Pinpoint the cell where the given text exists, returning its [x, y] midpoint coordinate. 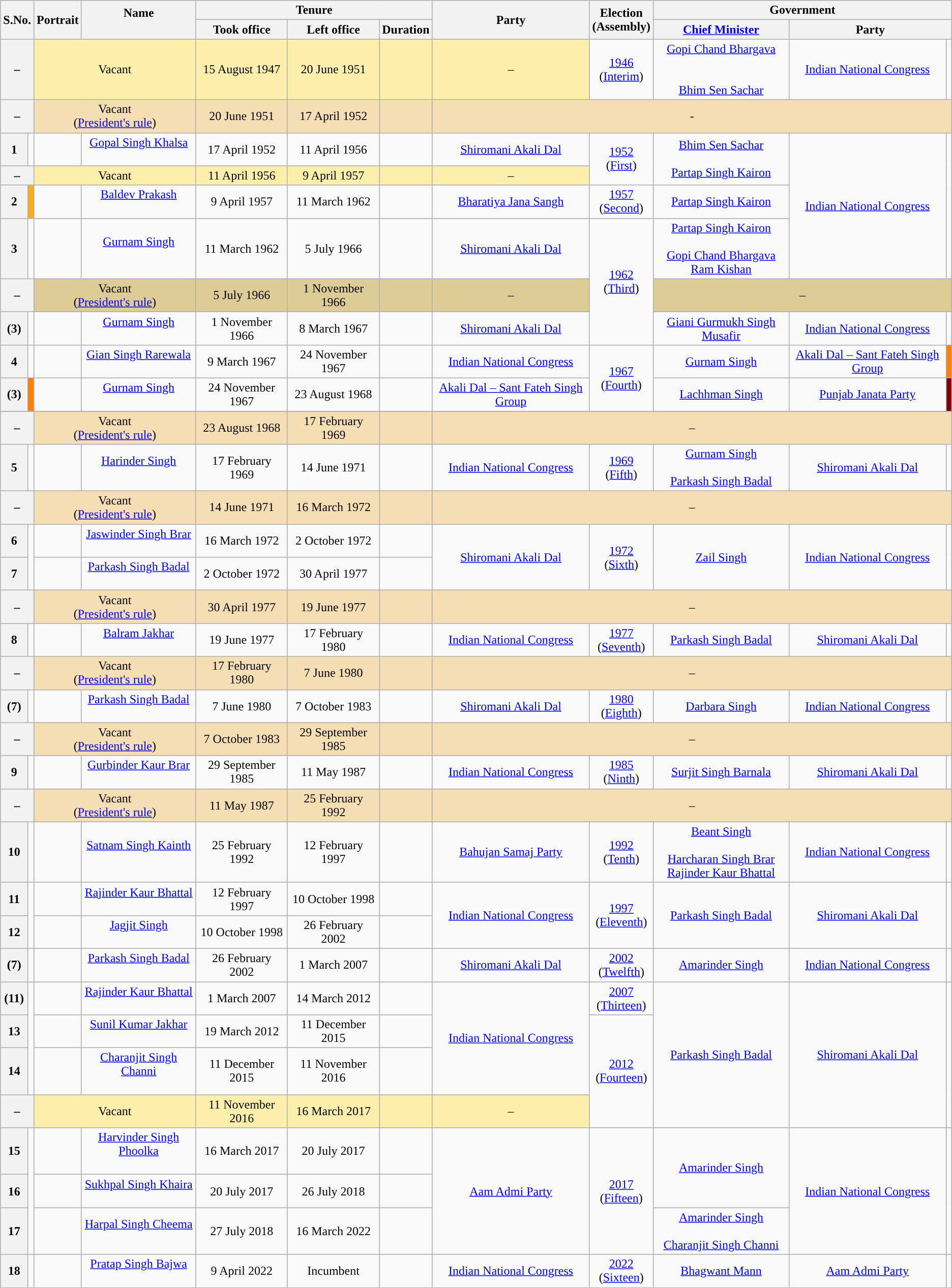
Harvinder Singh Phoolka [138, 1151]
Partap Singh KaironGopi Chand BhargavaRam Kishan [721, 248]
5 [14, 468]
Gian Singh Rarewala [138, 361]
Government [802, 10]
Tenure [314, 10]
Baldev Prakash [138, 201]
Jaswinder Singh Brar [138, 541]
10 [14, 852]
2022(Sixteen) [621, 1271]
1985(Ninth) [621, 772]
Zail Singh [721, 557]
1977(Seventh) [621, 640]
Giani Gurmukh Singh Musafir [721, 328]
Incumbent [333, 1271]
Bhim Sen SacharPartap Singh Kairon [721, 159]
1969(Fifth) [621, 468]
Pratap Singh Bajwa [138, 1271]
Darbara Singh [721, 706]
2007(Thirteen) [621, 998]
1962(Third) [621, 282]
Partap Singh Kairon [721, 201]
Bahujan Samaj Party [511, 852]
Balram Jakhar [138, 640]
Gurbinder Kaur Brar [138, 772]
Gurnam SinghParkash Singh Badal [721, 468]
11 [14, 899]
Lachhman Singh [721, 395]
Portrait [57, 20]
Sunil Kumar Jakhar [138, 1031]
(11) [14, 998]
Left office [333, 29]
1967(Fourth) [621, 378]
1952(First) [621, 159]
26 July 2018 [333, 1191]
Name [138, 20]
6 [14, 541]
1997(Eleventh) [621, 915]
1946(Interim) [621, 69]
7 [14, 574]
18 [14, 1271]
4 [14, 361]
1 [14, 149]
2002(Twelfth) [621, 965]
1992(Tenth) [621, 852]
8 March 1967 [333, 328]
15 August 1947 [242, 69]
3 [14, 248]
- [692, 116]
1957(Second) [621, 201]
Jagjit Singh [138, 932]
2012(Fourteen) [621, 1071]
14 [14, 1071]
Bharatiya Jana Sangh [511, 201]
12 [14, 932]
2 [14, 201]
15 [14, 1151]
Harpal Singh Cheema [138, 1231]
Charanjit Singh Channi [138, 1071]
Satnam Singh Kainth [138, 852]
Chief Minister [721, 29]
1980(Eighth) [621, 706]
13 [14, 1031]
Gopi Chand BhargavaBhim Sen Sachar [721, 69]
8 [14, 640]
Election(Assembly) [621, 20]
1972(Sixth) [621, 557]
27 July 2018 [242, 1231]
Gopal Singh Khalsa [138, 149]
Duration [406, 29]
Surjit Singh Barnala [721, 772]
16 March 2022 [333, 1231]
14 March 2012 [333, 998]
Sukhpal Singh Khaira [138, 1191]
19 March 2012 [242, 1031]
S.No. [17, 20]
Harinder Singh [138, 468]
Vacant (President's rule) [115, 116]
16 [14, 1191]
Beant SinghHarcharan Singh BrarRajinder Kaur Bhattal [721, 852]
9 March 1967 [242, 361]
9 [14, 772]
Bhagwant Mann [721, 1271]
Punjab Janata Party [868, 395]
2017(Fifteen) [621, 1191]
Took office [242, 29]
9 April 2022 [242, 1271]
17 [14, 1231]
Amarinder SinghCharanjit Singh Channi [721, 1231]
